Locate the cell with the specified text and output its [x, y] center coordinate. 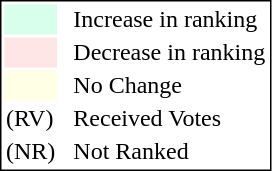
Not Ranked [170, 151]
Decrease in ranking [170, 53]
(NR) [30, 151]
Increase in ranking [170, 19]
(RV) [30, 119]
Received Votes [170, 119]
No Change [170, 85]
